Output the (x, y) coordinate of the center of the cell containing the given text.  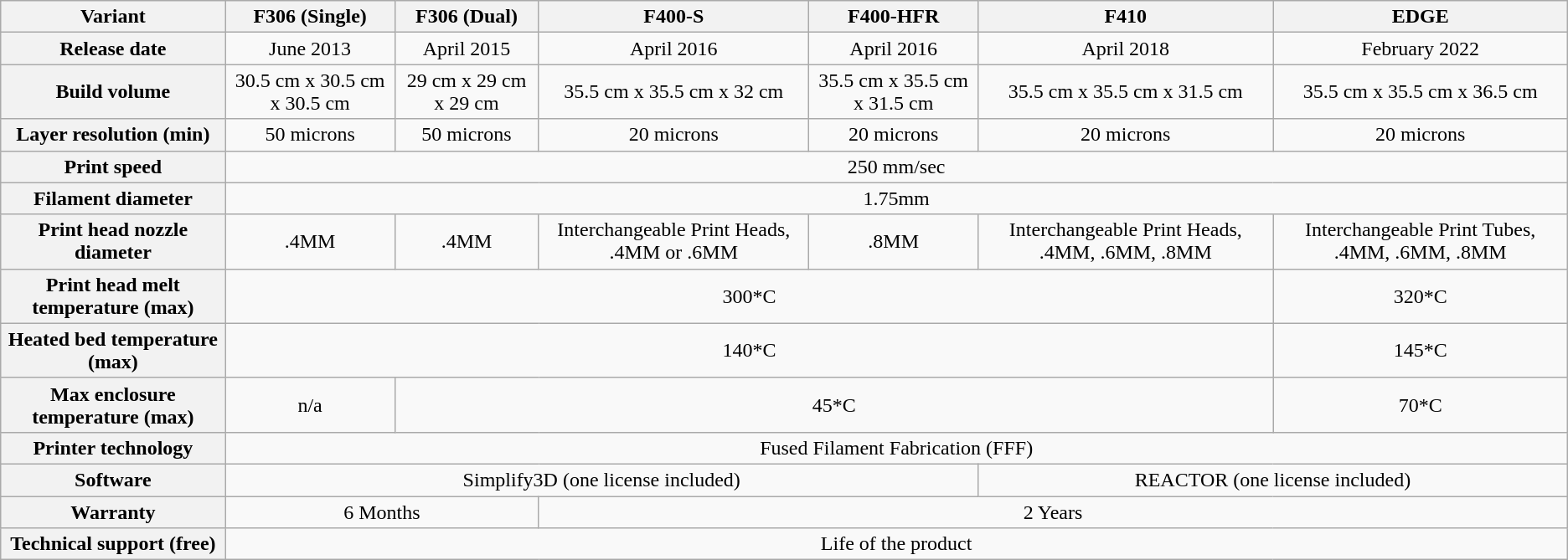
Layer resolution (min) (113, 135)
2 Years (1053, 511)
Interchangeable Print Heads, .4MM or .6MM (673, 241)
Release date (113, 49)
.8MM (894, 241)
35.5 cm x 35.5 cm x 36.5 cm (1421, 92)
n/a (310, 405)
EDGE (1421, 17)
REACTOR (one license included) (1273, 480)
Technical support (free) (113, 544)
Filament diameter (113, 198)
320*C (1421, 296)
Simplify3D (one license included) (601, 480)
Software (113, 480)
F306 (Dual) (466, 17)
140*C (749, 350)
70*C (1421, 405)
Print head nozzle diameter (113, 241)
F410 (1126, 17)
Print speed (113, 167)
Print head melt temperature (max) (113, 296)
Printer technology (113, 448)
30.5 cm x 30.5 cm x 30.5 cm (310, 92)
Warranty (113, 511)
F306 (Single) (310, 17)
F400-HFR (894, 17)
F400-S (673, 17)
145*C (1421, 350)
29 cm x 29 cm x 29 cm (466, 92)
35.5 cm x 35.5 cm x 32 cm (673, 92)
Heated bed temperature (max) (113, 350)
Life of the product (896, 544)
45*C (834, 405)
February 2022 (1421, 49)
June 2013 (310, 49)
Max enclosure temperature (max) (113, 405)
Interchangeable Print Tubes, .4MM, .6MM, .8MM (1421, 241)
Variant (113, 17)
April 2015 (466, 49)
Fused Filament Fabrication (FFF) (896, 448)
1.75mm (896, 198)
Build volume (113, 92)
250 mm/sec (896, 167)
Interchangeable Print Heads, .4MM, .6MM, .8MM (1126, 241)
6 Months (382, 511)
April 2018 (1126, 49)
300*C (749, 296)
